Detect which cell encompasses the target text, then output its [x, y] center coordinate. 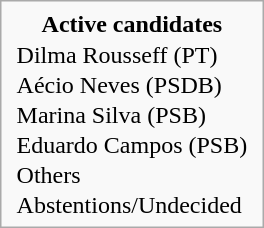
Others [132, 176]
Eduardo Campos (PSB) [132, 146]
Active candidates [132, 24]
Dilma Rousseff (PT) [132, 56]
Marina Silva (PSB) [132, 116]
Abstentions/Undecided [132, 206]
Aécio Neves (PSDB) [132, 86]
